Find where the given text appears and provide that cell's center as (x, y) coordinate. 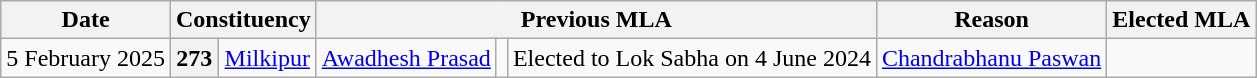
Awadhesh Prasad (406, 58)
Reason (991, 20)
Constituency (243, 20)
Elected MLA (1182, 20)
273 (194, 58)
5 February 2025 (86, 58)
Milkipur (267, 58)
Elected to Lok Sabha on 4 June 2024 (692, 58)
Chandrabhanu Paswan (991, 58)
Date (86, 20)
Previous MLA (596, 20)
